Locate the cell with the specified text and output its (x, y) center coordinate. 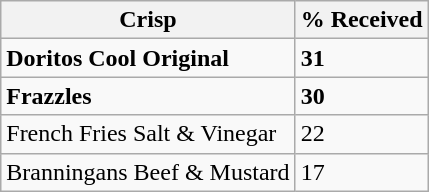
Doritos Cool Original (148, 58)
Crisp (148, 20)
Frazzles (148, 96)
30 (362, 96)
% Received (362, 20)
Branningans Beef & Mustard (148, 172)
French Fries Salt & Vinegar (148, 134)
17 (362, 172)
31 (362, 58)
22 (362, 134)
